Search for the cell housing the specified text and yield its [x, y] center coordinate. 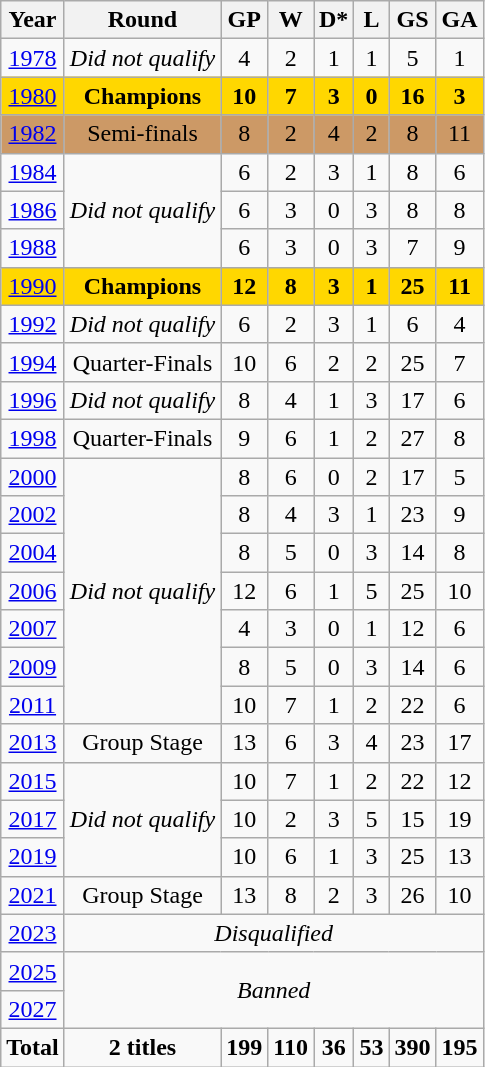
1986 [33, 210]
1988 [33, 248]
L [372, 20]
53 [372, 1047]
2025 [33, 971]
1984 [33, 172]
390 [412, 1047]
2009 [33, 667]
GP [244, 20]
GA [460, 20]
Year [33, 20]
2004 [33, 553]
1980 [33, 96]
Semi-finals [142, 134]
Disqualified [274, 933]
199 [244, 1047]
19 [460, 819]
1998 [33, 438]
1992 [33, 324]
2002 [33, 515]
1990 [33, 286]
36 [334, 1047]
2021 [33, 895]
1982 [33, 134]
2013 [33, 743]
2015 [33, 781]
2023 [33, 933]
195 [460, 1047]
15 [412, 819]
26 [412, 895]
2027 [33, 1009]
2011 [33, 705]
2000 [33, 477]
2019 [33, 857]
110 [291, 1047]
Total [33, 1047]
D* [334, 20]
2 titles [142, 1047]
Round [142, 20]
1978 [33, 58]
2006 [33, 591]
Banned [274, 990]
2017 [33, 819]
GS [412, 20]
1996 [33, 400]
27 [412, 438]
1994 [33, 362]
W [291, 20]
2007 [33, 629]
16 [412, 96]
